Determine the (X, Y) coordinate at the center of the cell enclosing the given text.  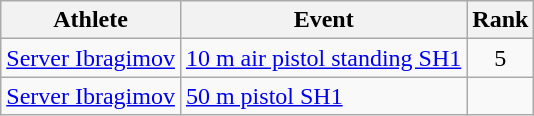
50 m pistol SH1 (323, 96)
5 (500, 58)
Rank (500, 20)
Event (323, 20)
10 m air pistol standing SH1 (323, 58)
Athlete (91, 20)
